Return [X, Y] of the center of cell containing provided text 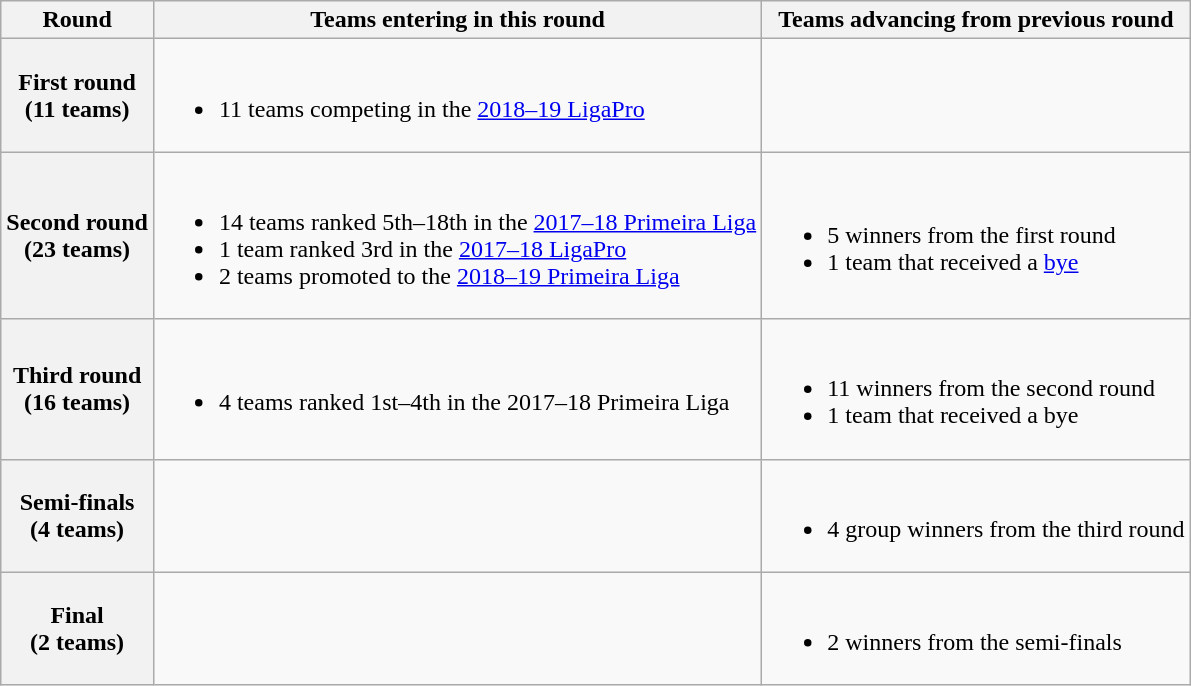
11 teams competing in the 2018–19 LigaPro [457, 96]
Second round(23 teams) [78, 236]
Third round(16 teams) [78, 389]
2 winners from the semi-finals [976, 628]
Teams entering in this round [457, 20]
5 winners from the first round1 team that received a bye [976, 236]
4 teams ranked 1st–4th in the 2017–18 Primeira Liga [457, 389]
4 group winners from the third round [976, 516]
14 teams ranked 5th–18th in the 2017–18 Primeira Liga1 team ranked 3rd in the 2017–18 LigaPro2 teams promoted to the 2018–19 Primeira Liga [457, 236]
11 winners from the second round1 team that received a bye [976, 389]
Final(2 teams) [78, 628]
Round [78, 20]
First round(11 teams) [78, 96]
Teams advancing from previous round [976, 20]
Semi-finals(4 teams) [78, 516]
